Output the (x, y) coordinate of the center of the cell containing the given text.  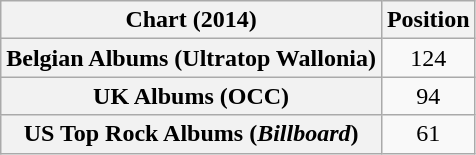
61 (428, 134)
Position (428, 20)
UK Albums (OCC) (192, 96)
124 (428, 58)
94 (428, 96)
Belgian Albums (Ultratop Wallonia) (192, 58)
US Top Rock Albums (Billboard) (192, 134)
Chart (2014) (192, 20)
